Locate the cell with the specified text and output its (X, Y) center coordinate. 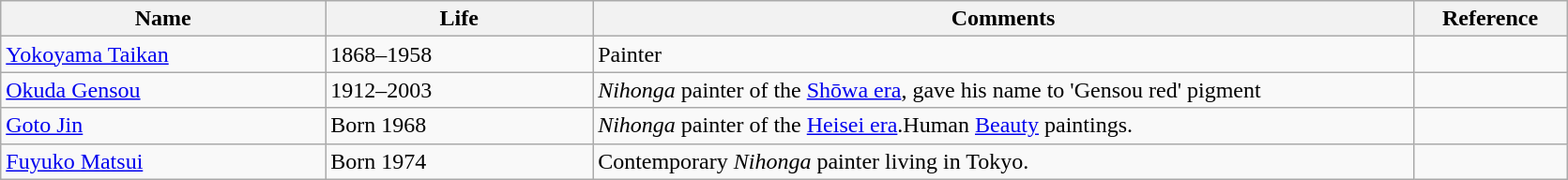
Nihonga painter of the Shōwa era, gave his name to 'Gensou red' pigment (1004, 90)
Reference (1490, 19)
Born 1974 (460, 161)
1912–2003 (460, 90)
Painter (1004, 54)
Name (163, 19)
Comments (1004, 19)
Born 1968 (460, 126)
Contemporary Nihonga painter living in Tokyo. (1004, 161)
Fuyuko Matsui (163, 161)
Nihonga painter of the Heisei era.Human Beauty paintings. (1004, 126)
Goto Jin (163, 126)
Yokoyama Taikan (163, 54)
Life (460, 19)
1868–1958 (460, 54)
Okuda Gensou (163, 90)
